Pinpoint the cell where the given text exists, returning its (x, y) midpoint coordinate. 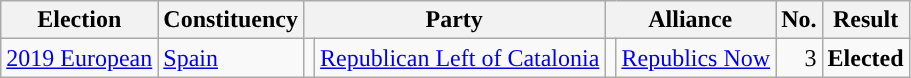
Party (454, 20)
Spain (231, 58)
Result (866, 20)
3 (799, 58)
Republican Left of Catalonia (460, 58)
Republics Now (696, 58)
Constituency (231, 20)
Elected (866, 58)
No. (799, 20)
Election (80, 20)
Alliance (690, 20)
2019 European (80, 58)
